Pinpoint the cell where the given text exists, returning its [x, y] midpoint coordinate. 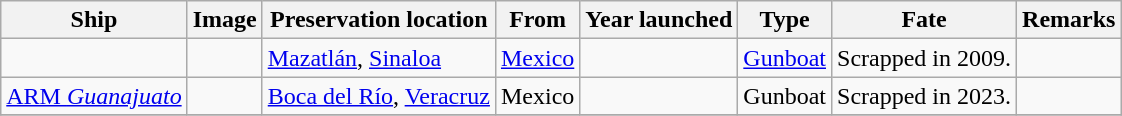
Boca del Río, Veracruz [378, 96]
Year launched [659, 20]
From [537, 20]
Remarks [1069, 20]
Mazatlán, Sinaloa [378, 58]
Scrapped in 2009. [924, 58]
Preservation location [378, 20]
ARM Guanajuato [94, 96]
Ship [94, 20]
Scrapped in 2023. [924, 96]
Image [224, 20]
Type [785, 20]
Fate [924, 20]
